Capture the cell that displays the provided text and extract its (X, Y) central coordinate. 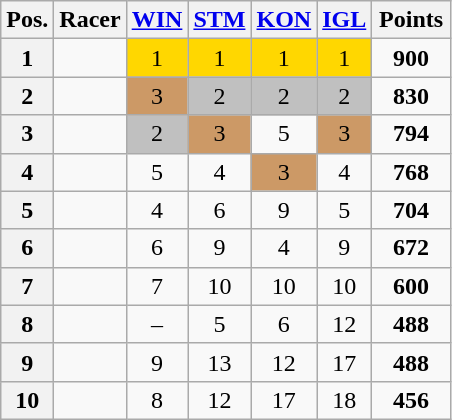
768 (412, 172)
– (157, 324)
Points (412, 20)
900 (412, 58)
WIN (157, 20)
13 (220, 362)
794 (412, 134)
IGL (344, 20)
704 (412, 210)
672 (412, 248)
456 (412, 400)
830 (412, 96)
600 (412, 286)
Pos. (28, 20)
STM (220, 20)
KON (284, 20)
Racer (90, 20)
18 (344, 400)
